Locate the cell with the specified text and output its (X, Y) center coordinate. 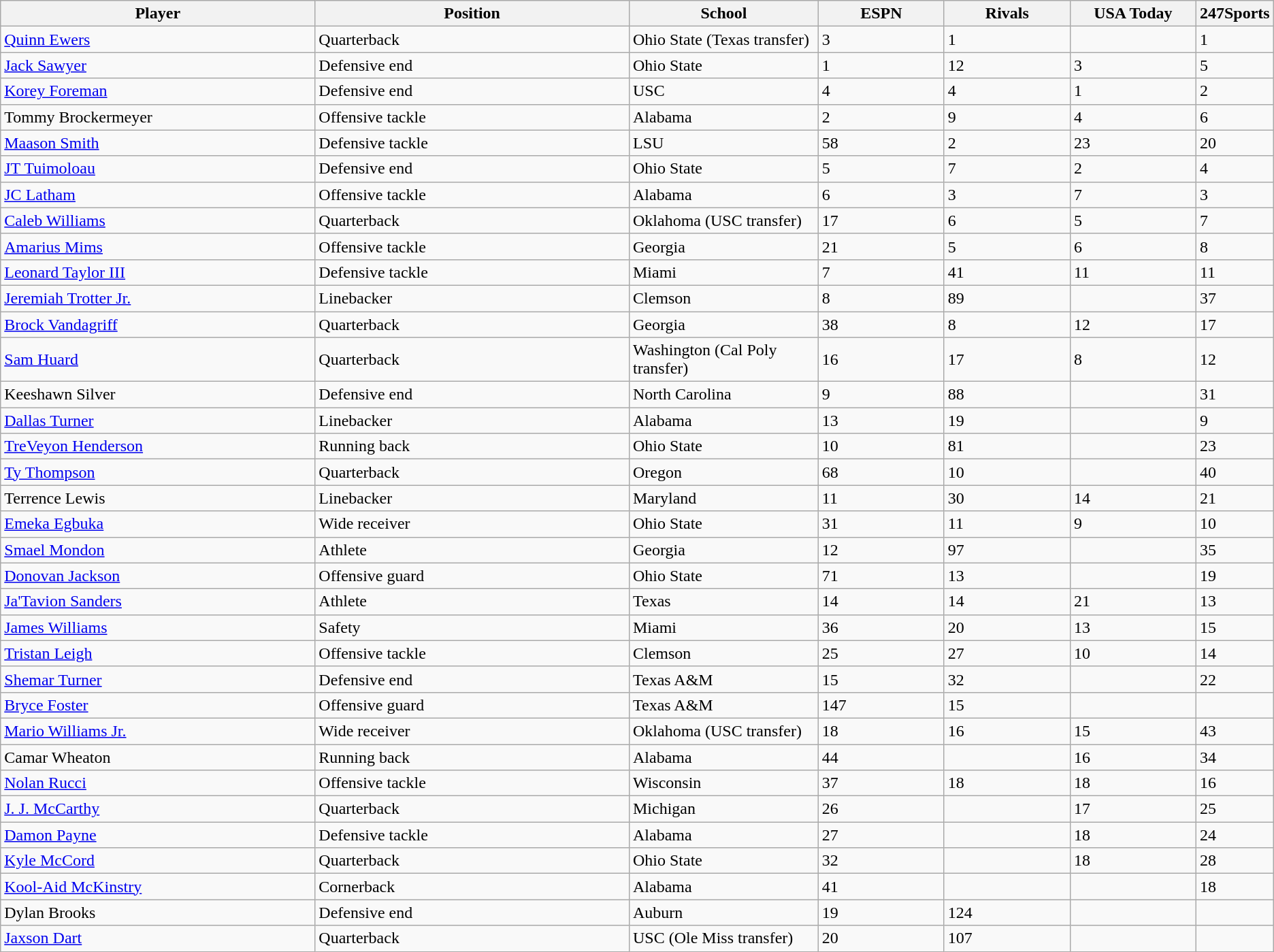
Keeshawn Silver (158, 395)
Position (472, 14)
Amarius Mims (158, 246)
USA Today (1132, 14)
Player (158, 14)
Damon Payne (158, 835)
22 (1235, 679)
35 (1235, 550)
89 (1007, 298)
38 (881, 325)
Kyle McCord (158, 861)
44 (881, 757)
Ty Thompson (158, 472)
Michigan (723, 809)
Maryland (723, 498)
LSU (723, 143)
Jack Sawyer (158, 65)
Rivals (1007, 14)
Wisconsin (723, 783)
Leonard Taylor III (158, 272)
26 (881, 809)
Maason Smith (158, 143)
Texas (723, 602)
58 (881, 143)
Donovan Jackson (158, 576)
247Sports (1235, 14)
Washington (Cal Poly transfer) (723, 359)
Jeremiah Trotter Jr. (158, 298)
40 (1235, 472)
Emeka Egbuka (158, 524)
88 (1007, 395)
North Carolina (723, 395)
USC (Ole Miss transfer) (723, 938)
TreVeyon Henderson (158, 446)
Brock Vandagriff (158, 325)
30 (1007, 498)
107 (1007, 938)
Dylan Brooks (158, 913)
Sam Huard (158, 359)
Ohio State (Texas transfer) (723, 39)
James Williams (158, 627)
Camar Wheaton (158, 757)
JT Tuimoloau (158, 169)
Oregon (723, 472)
68 (881, 472)
Korey Foreman (158, 91)
Shemar Turner (158, 679)
J. J. McCarthy (158, 809)
43 (1235, 731)
Jaxson Dart (158, 938)
81 (1007, 446)
JC Latham (158, 195)
Mario Williams Jr. (158, 731)
Ja'Tavion Sanders (158, 602)
Auburn (723, 913)
Bryce Foster (158, 705)
Caleb Williams (158, 220)
Tommy Brockermeyer (158, 117)
97 (1007, 550)
28 (1235, 861)
36 (881, 627)
USC (723, 91)
Cornerback (472, 887)
School (723, 14)
Terrence Lewis (158, 498)
Dallas Turner (158, 421)
ESPN (881, 14)
124 (1007, 913)
24 (1235, 835)
Smael Mondon (158, 550)
147 (881, 705)
Tristan Leigh (158, 653)
34 (1235, 757)
Kool-Aid McKinstry (158, 887)
Quinn Ewers (158, 39)
71 (881, 576)
Nolan Rucci (158, 783)
Safety (472, 627)
